Scan for the cell matching the given text and deliver its (X, Y) coordinate at center. 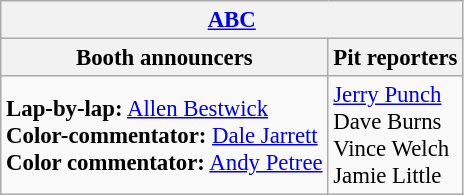
Booth announcers (164, 58)
Lap-by-lap: Allen BestwickColor-commentator: Dale JarrettColor commentator: Andy Petree (164, 136)
Jerry PunchDave BurnsVince WelchJamie Little (396, 136)
Pit reporters (396, 58)
ABC (232, 20)
